Output the [X, Y] coordinate of the center of the cell containing the given text.  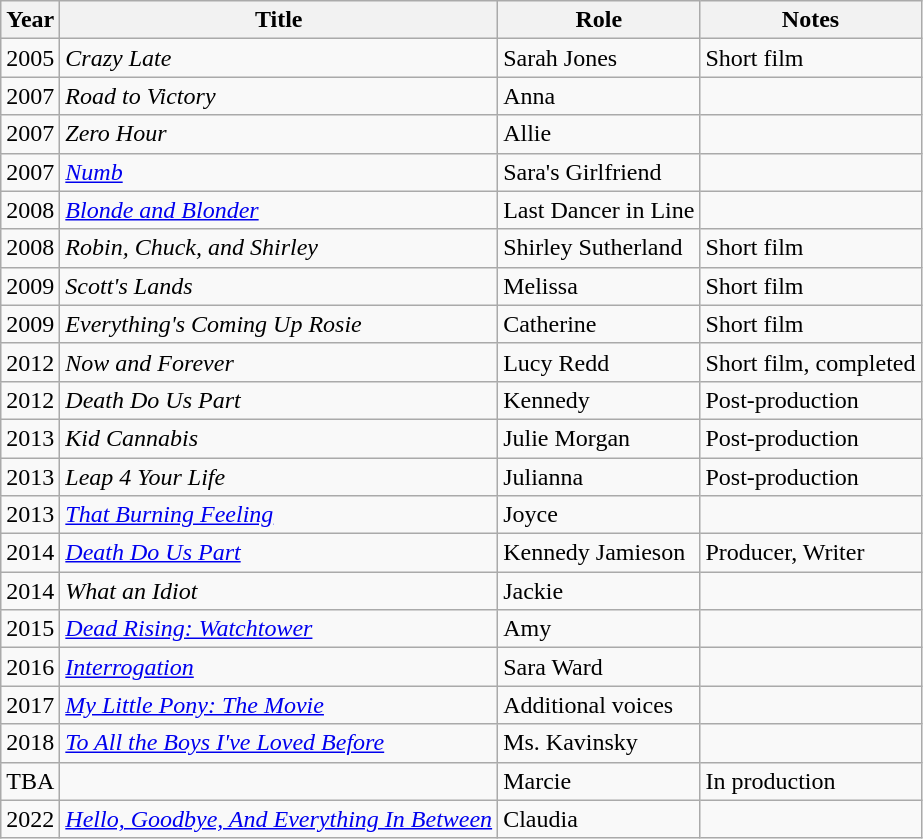
Road to Victory [279, 96]
Ms. Kavinsky [599, 743]
Kennedy Jamieson [599, 553]
Amy [599, 629]
My Little Pony: The Movie [279, 705]
In production [810, 781]
2022 [30, 819]
Last Dancer in Line [599, 210]
Marcie [599, 781]
2018 [30, 743]
Hello, Goodbye, And Everything In Between [279, 819]
Claudia [599, 819]
TBA [30, 781]
Lucy Redd [599, 362]
Kid Cannabis [279, 438]
Joyce [599, 515]
Kennedy [599, 400]
Jackie [599, 591]
Crazy Late [279, 58]
2017 [30, 705]
Numb [279, 172]
That Burning Feeling [279, 515]
Robin, Chuck, and Shirley [279, 248]
2005 [30, 58]
What an Idiot [279, 591]
Leap 4 Your Life [279, 477]
Julie Morgan [599, 438]
Title [279, 20]
Everything's Coming Up Rosie [279, 324]
Short film, completed [810, 362]
Now and Forever [279, 362]
Shirley Sutherland [599, 248]
Notes [810, 20]
Sara's Girlfriend [599, 172]
Role [599, 20]
Catherine [599, 324]
Julianna [599, 477]
Allie [599, 134]
Year [30, 20]
Additional voices [599, 705]
Sara Ward [599, 667]
2015 [30, 629]
Dead Rising: Watchtower [279, 629]
Anna [599, 96]
2016 [30, 667]
Producer, Writer [810, 553]
To All the Boys I've Loved Before [279, 743]
Melissa [599, 286]
Sarah Jones [599, 58]
Scott's Lands [279, 286]
Blonde and Blonder [279, 210]
Zero Hour [279, 134]
Interrogation [279, 667]
